From the cell containing the given text, extract its center point as (x, y) coordinate. 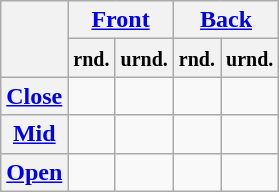
Back (226, 20)
Mid (34, 134)
Front (120, 20)
Close (34, 96)
Open (34, 172)
